For the text-containing cell, return its midpoint in (X, Y) coordinate format. 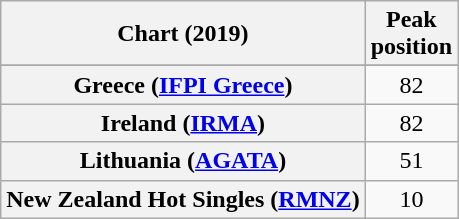
Ireland (IRMA) (183, 123)
Chart (2019) (183, 34)
51 (411, 161)
Greece (IFPI Greece) (183, 85)
10 (411, 199)
Peakposition (411, 34)
Lithuania (AGATA) (183, 161)
New Zealand Hot Singles (RMNZ) (183, 199)
